From the cell containing the given text, extract its center point as [X, Y] coordinate. 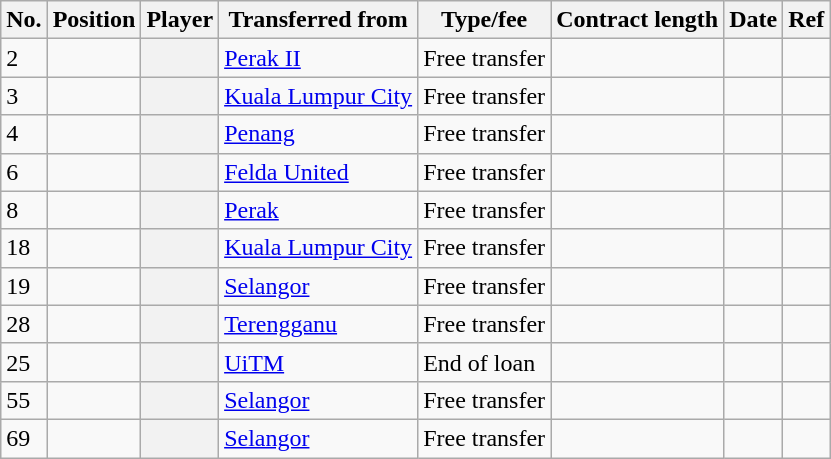
18 [24, 248]
3 [24, 96]
6 [24, 172]
Contract length [638, 20]
End of loan [484, 362]
Felda United [318, 172]
Position [94, 20]
Penang [318, 134]
No. [24, 20]
19 [24, 286]
4 [24, 134]
Terengganu [318, 324]
2 [24, 58]
69 [24, 438]
Ref [806, 20]
Perak [318, 210]
Type/fee [484, 20]
Transferred from [318, 20]
UiTM [318, 362]
Player [180, 20]
55 [24, 400]
Perak II [318, 58]
8 [24, 210]
25 [24, 362]
28 [24, 324]
Date [754, 20]
